Locate the cell with the specified text and output its (x, y) center coordinate. 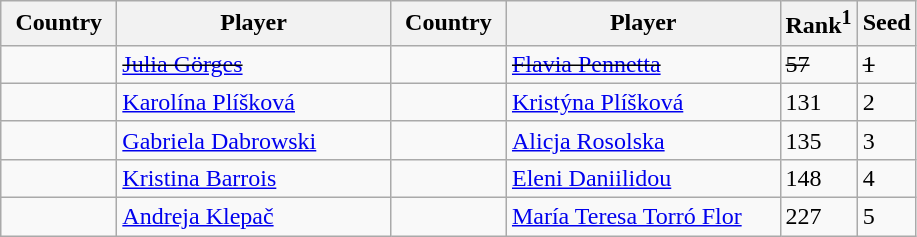
57 (818, 64)
227 (818, 217)
Karolína Plíšková (254, 102)
Kristýna Plíšková (643, 102)
Flavia Pennetta (643, 64)
135 (818, 140)
4 (886, 178)
148 (818, 178)
Alicja Rosolska (643, 140)
Andreja Klepač (254, 217)
2 (886, 102)
Rank1 (818, 24)
Gabriela Dabrowski (254, 140)
Julia Görges (254, 64)
Seed (886, 24)
131 (818, 102)
1 (886, 64)
3 (886, 140)
María Teresa Torró Flor (643, 217)
5 (886, 217)
Eleni Daniilidou (643, 178)
Kristina Barrois (254, 178)
